Pinpoint the cell where the given text exists, returning its (X, Y) midpoint coordinate. 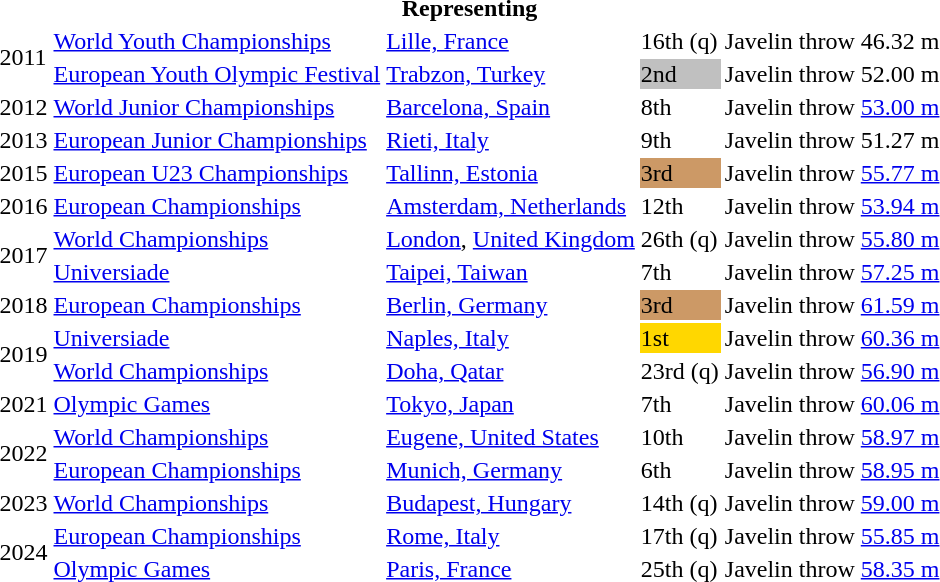
2nd (680, 74)
10th (680, 437)
European Youth Olympic Festival (217, 74)
23rd (q) (680, 371)
Eugene, United States (511, 437)
Lille, France (511, 41)
Doha, Qatar (511, 371)
Amsterdam, Netherlands (511, 206)
1st (680, 338)
World Youth Championships (217, 41)
Naples, Italy (511, 338)
14th (q) (680, 503)
Tallinn, Estonia (511, 173)
Rome, Italy (511, 536)
Munich, Germany (511, 470)
Barcelona, Spain (511, 107)
European U23 Championships (217, 173)
Berlin, Germany (511, 305)
European Junior Championships (217, 140)
9th (680, 140)
Trabzon, Turkey (511, 74)
12th (680, 206)
Taipei, Taiwan (511, 272)
6th (680, 470)
17th (q) (680, 536)
Olympic Games (217, 404)
Budapest, Hungary (511, 503)
London, United Kingdom (511, 239)
World Junior Championships (217, 107)
Tokyo, Japan (511, 404)
16th (q) (680, 41)
8th (680, 107)
Rieti, Italy (511, 140)
26th (q) (680, 239)
